Return the [X, Y] coordinate for the center point of the cell that contains the specified text.  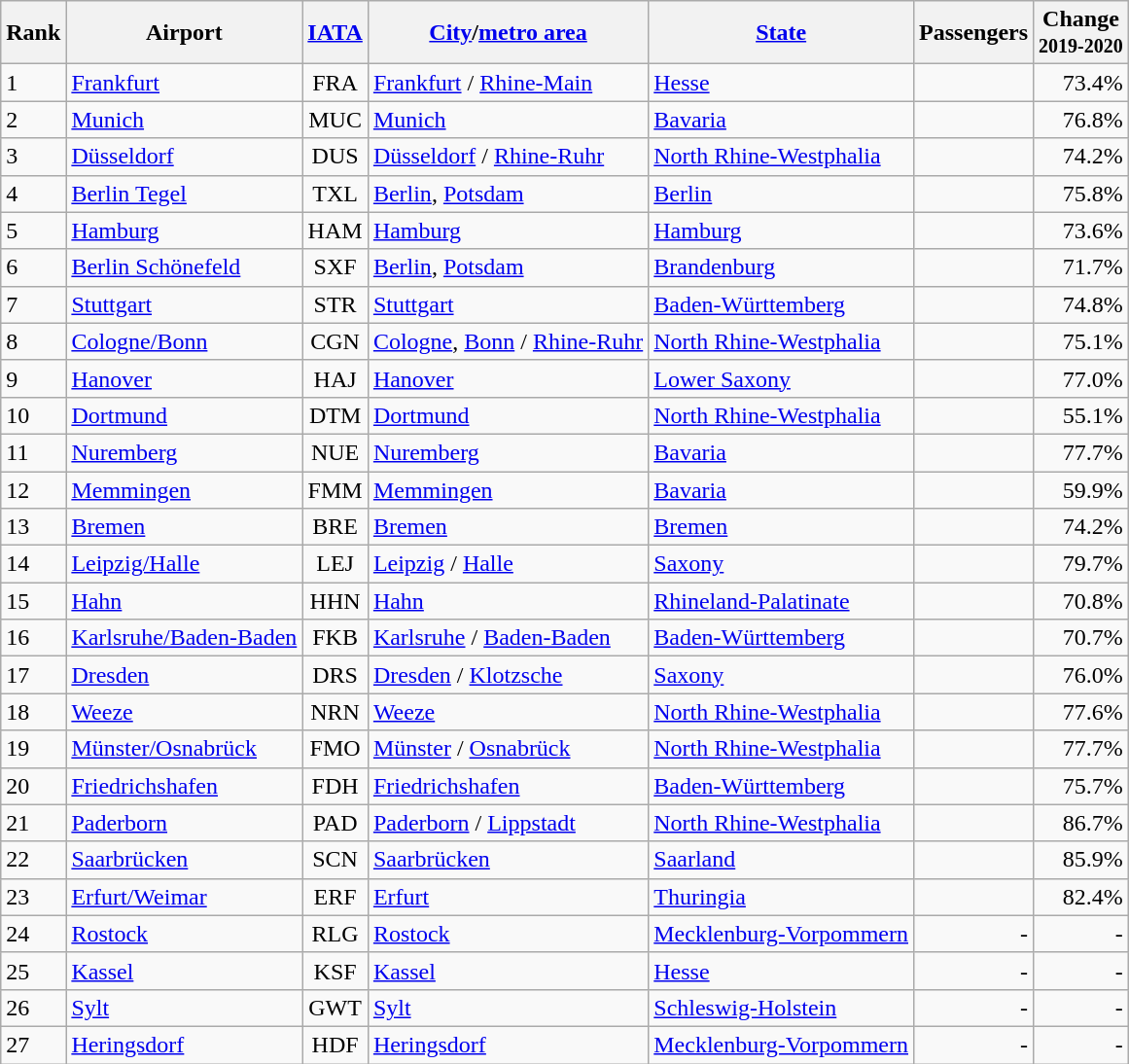
Schleswig-Holstein [782, 1008]
NUE [335, 452]
RLG [335, 934]
19 [33, 749]
15 [33, 601]
27 [33, 1045]
2 [33, 120]
77.6% [1081, 712]
23 [33, 897]
SCN [335, 860]
Paderborn / Lippstadt [508, 823]
Berlin Schönefeld [185, 267]
7 [33, 304]
FDH [335, 786]
Münster/Osnabrück [185, 749]
FMO [335, 749]
Cologne, Bonn / Rhine-Ruhr [508, 341]
24 [33, 934]
25 [33, 971]
76.8% [1081, 120]
13 [33, 527]
DUS [335, 157]
FKB [335, 638]
NRN [335, 712]
70.8% [1081, 601]
Leipzig/Halle [185, 564]
Rank [33, 33]
Karlsruhe/Baden-Baden [185, 638]
Airport [185, 33]
BRE [335, 527]
75.8% [1081, 194]
FRA [335, 83]
73.4% [1081, 83]
Change2019-2020 [1081, 33]
86.7% [1081, 823]
14 [33, 564]
Düsseldorf [185, 157]
Leipzig / Halle [508, 564]
Erfurt [508, 897]
Berlin [782, 194]
76.0% [1081, 675]
70.7% [1081, 638]
8 [33, 341]
STR [335, 304]
18 [33, 712]
10 [33, 415]
HDF [335, 1045]
26 [33, 1008]
Münster / Osnabrück [508, 749]
Passengers [974, 33]
21 [33, 823]
74.8% [1081, 304]
6 [33, 267]
Dresden / Klotzsche [508, 675]
Erfurt/Weimar [185, 897]
LEJ [335, 564]
55.1% [1081, 415]
4 [33, 194]
PAD [335, 823]
State [782, 33]
CGN [335, 341]
Frankfurt [185, 83]
20 [33, 786]
Lower Saxony [782, 378]
Cologne/Bonn [185, 341]
59.9% [1081, 489]
9 [33, 378]
TXL [335, 194]
22 [33, 860]
Paderborn [185, 823]
Saarland [782, 860]
5 [33, 231]
Düsseldorf / Rhine-Ruhr [508, 157]
SXF [335, 267]
Rhineland-Palatinate [782, 601]
16 [33, 638]
85.9% [1081, 860]
FMM [335, 489]
KSF [335, 971]
HAJ [335, 378]
GWT [335, 1008]
71.7% [1081, 267]
82.4% [1081, 897]
Dresden [185, 675]
1 [33, 83]
City/metro area [508, 33]
3 [33, 157]
79.7% [1081, 564]
DRS [335, 675]
Brandenburg [782, 267]
MUC [335, 120]
HAM [335, 231]
75.1% [1081, 341]
ERF [335, 897]
77.0% [1081, 378]
Frankfurt / Rhine-Main [508, 83]
75.7% [1081, 786]
12 [33, 489]
17 [33, 675]
73.6% [1081, 231]
IATA [335, 33]
11 [33, 452]
HHN [335, 601]
Thuringia [782, 897]
Berlin Tegel [185, 194]
Karlsruhe / Baden-Baden [508, 638]
DTM [335, 415]
